Return [x, y] of the center of cell containing provided text 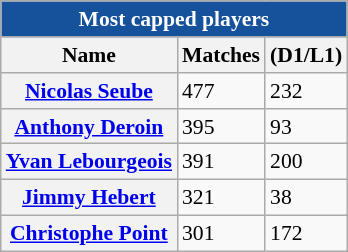
Christophe Point [89, 233]
200 [306, 162]
Name [89, 55]
321 [221, 197]
Most capped players [174, 19]
172 [306, 233]
Jimmy Hebert [89, 197]
301 [221, 233]
93 [306, 126]
232 [306, 91]
38 [306, 197]
Nicolas Seube [89, 91]
Anthony Deroin [89, 126]
Yvan Lebourgeois [89, 162]
395 [221, 126]
(D1/L1) [306, 55]
477 [221, 91]
Matches [221, 55]
391 [221, 162]
